Output the (X, Y) coordinate of the center of the cell containing the given text.  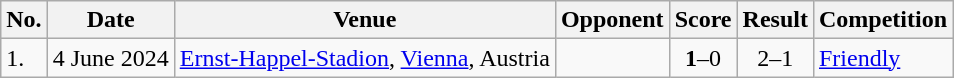
Score (703, 20)
1. (24, 58)
Result (775, 20)
Ernst-Happel-Stadion, Vienna, Austria (364, 58)
Friendly (882, 58)
No. (24, 20)
Opponent (612, 20)
2–1 (775, 58)
Venue (364, 20)
1–0 (703, 58)
Competition (882, 20)
Date (110, 20)
4 June 2024 (110, 58)
